Scan for the cell matching the given text and deliver its [X, Y] coordinate at center. 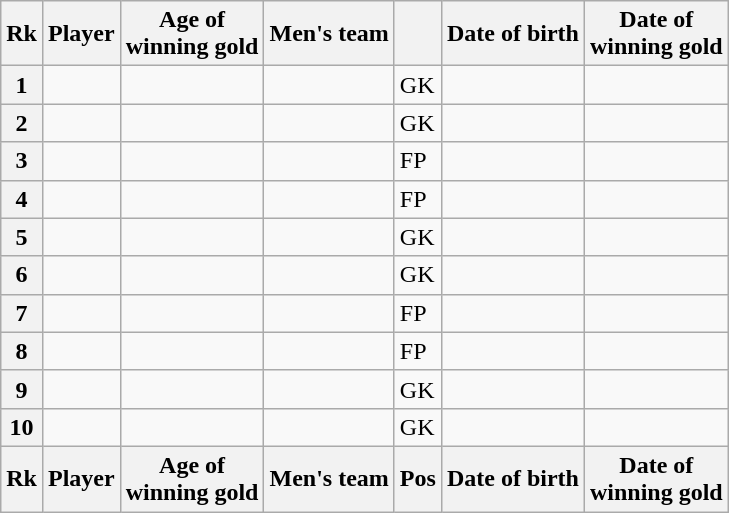
4 [22, 199]
7 [22, 313]
8 [22, 351]
10 [22, 427]
9 [22, 389]
Pos [418, 478]
2 [22, 123]
1 [22, 85]
6 [22, 275]
3 [22, 161]
5 [22, 237]
